Return [x, y] of the center of cell containing provided text 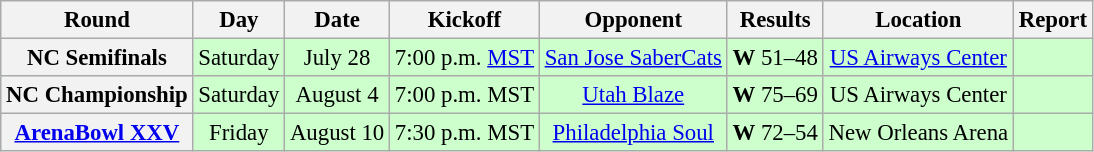
Opponent [633, 20]
August 4 [338, 95]
W 51–48 [775, 58]
New Orleans Arena [918, 133]
7:30 p.m. MST [465, 133]
Results [775, 20]
W 72–54 [775, 133]
ArenaBowl XXV [97, 133]
San Jose SaberCats [633, 58]
Utah Blaze [633, 95]
Location [918, 20]
Date [338, 20]
Philadelphia Soul [633, 133]
Kickoff [465, 20]
Round [97, 20]
NC Championship [97, 95]
August 10 [338, 133]
July 28 [338, 58]
Day [239, 20]
Friday [239, 133]
NC Semifinals [97, 58]
W 75–69 [775, 95]
Report [1052, 20]
